Find where the given text appears and provide that cell's center as [x, y] coordinate. 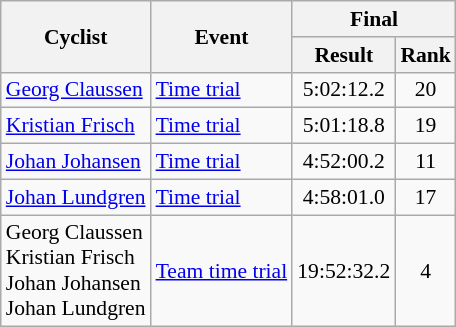
Georg Claussen [76, 90]
Kristian Frisch [76, 126]
19:52:32.2 [344, 271]
4:52:00.2 [344, 162]
5:01:18.8 [344, 126]
11 [426, 162]
Event [222, 36]
4:58:01.0 [344, 197]
Result [344, 55]
Johan Johansen [76, 162]
Final [374, 19]
20 [426, 90]
Cyclist [76, 36]
Team time trial [222, 271]
19 [426, 126]
Georg Claussen Kristian Frisch Johan Johansen Johan Lundgren [76, 271]
Rank [426, 55]
17 [426, 197]
5:02:12.2 [344, 90]
Johan Lundgren [76, 197]
4 [426, 271]
